Find where the given text appears and provide that cell's center as [x, y] coordinate. 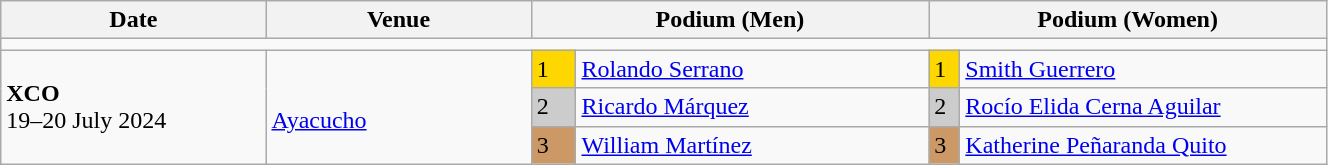
Podium (Men) [730, 20]
Date [134, 20]
William Martínez [752, 145]
Ricardo Márquez [752, 107]
XCO 19–20 July 2024 [134, 107]
Venue [398, 20]
Podium (Women) [1128, 20]
Rolando Serrano [752, 69]
Katherine Peñaranda Quito [1144, 145]
Smith Guerrero [1144, 69]
Rocío Elida Cerna Aguilar [1144, 107]
Ayacucho [398, 107]
